Capture the cell that displays the provided text and extract its (X, Y) central coordinate. 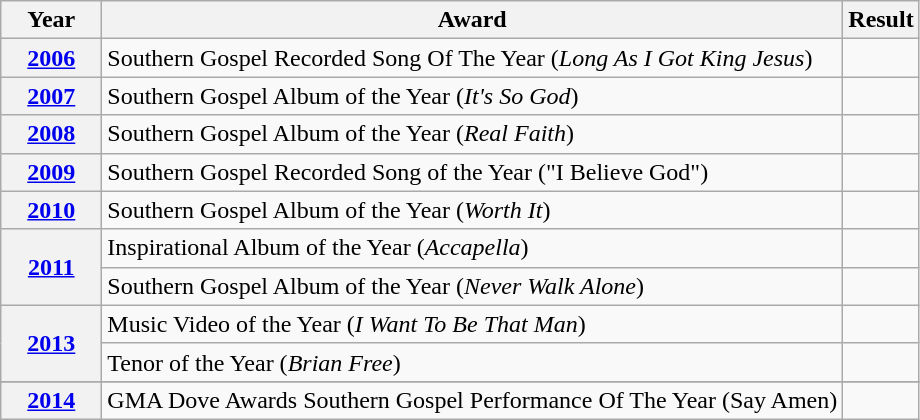
Result (881, 20)
Year (52, 20)
2006 (52, 58)
Southern Gospel Recorded Song of the Year ("I Believe God") (472, 172)
2013 (52, 343)
2007 (52, 96)
GMA Dove Awards Southern Gospel Performance Of The Year (Say Amen) (472, 400)
2010 (52, 210)
2008 (52, 134)
2014 (52, 400)
Southern Gospel Album of the Year (Real Faith) (472, 134)
Southern Gospel Album of the Year (It's So God) (472, 96)
Tenor of the Year (Brian Free) (472, 362)
2011 (52, 267)
Inspirational Album of the Year (Accapella) (472, 248)
Southern Gospel Album of the Year (Never Walk Alone) (472, 286)
Award (472, 20)
Music Video of the Year (I Want To Be That Man) (472, 324)
Southern Gospel Album of the Year (Worth It) (472, 210)
2009 (52, 172)
Southern Gospel Recorded Song Of The Year (Long As I Got King Jesus) (472, 58)
